For the text-containing cell, return its midpoint in (x, y) coordinate format. 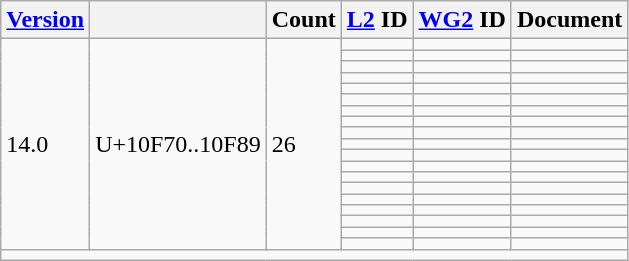
26 (304, 144)
14.0 (46, 144)
Document (569, 20)
Count (304, 20)
L2 ID (377, 20)
Version (46, 20)
U+10F70..10F89 (178, 144)
WG2 ID (462, 20)
